Return the [X, Y] coordinate for the center point of the cell that contains the specified text.  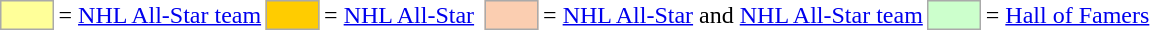
= NHL All-Star and NHL All-Star team [734, 15]
= NHL All-Star [400, 15]
= NHL All-Star team [160, 15]
